Return [X, Y] of the center of cell containing provided text 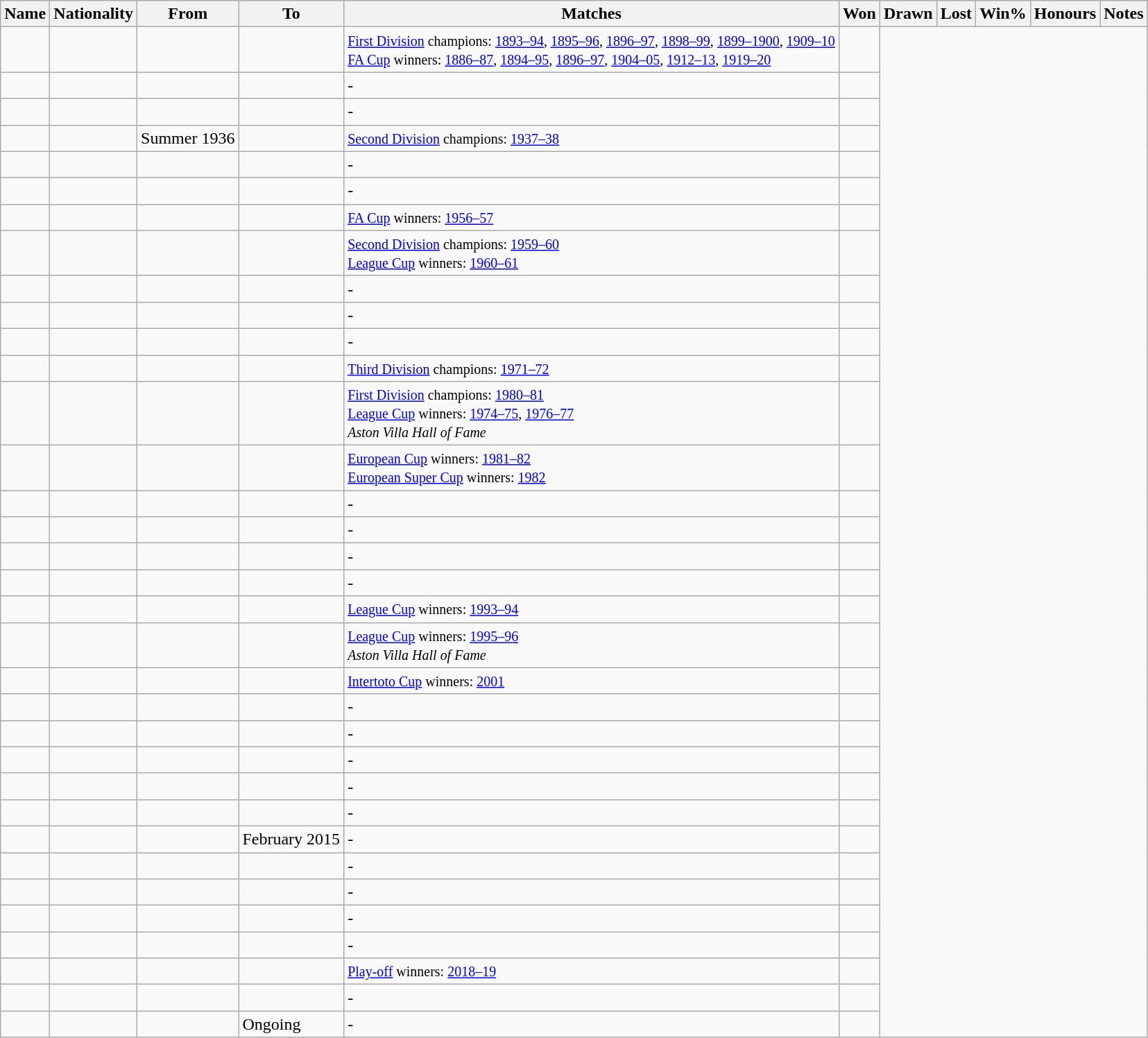
Honours [1065, 14]
Win% [1003, 14]
First Division champions: 1980–81League Cup winners: 1974–75, 1976–77Aston Villa Hall of Fame [592, 414]
To [291, 14]
Ongoing [291, 1024]
Lost [956, 14]
Summer 1936 [188, 138]
From [188, 14]
European Cup winners: 1981–82European Super Cup winners: 1982 [592, 468]
Play-off winners: 2018–19 [592, 971]
First Division champions: 1893–94, 1895–96, 1896–97, 1898–99, 1899–1900, 1909–10FA Cup winners: 1886–87, 1894–95, 1896–97, 1904–05, 1912–13, 1919–20 [592, 50]
FA Cup winners: 1956–57 [592, 217]
League Cup winners: 1993–94 [592, 609]
Matches [592, 14]
Second Division champions: 1937–38 [592, 138]
February 2015 [291, 839]
Won [859, 14]
Second Division champions: 1959–60League Cup winners: 1960–61 [592, 253]
Drawn [908, 14]
Notes [1124, 14]
League Cup winners: 1995–96 Aston Villa Hall of Fame [592, 645]
Intertoto Cup winners: 2001 [592, 681]
Name [25, 14]
Third Division champions: 1971–72 [592, 368]
Nationality [94, 14]
